Capture the cell that displays the provided text and extract its [X, Y] central coordinate. 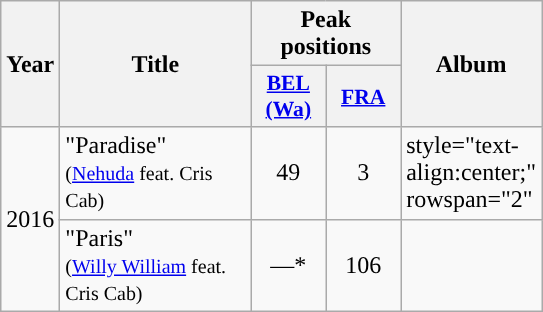
49 [288, 173]
style="text-align:center;" rowspan="2" [472, 173]
FRA [364, 96]
106 [364, 265]
Album [472, 64]
3 [364, 173]
Title [156, 64]
BEL (Wa) [288, 96]
Year [30, 64]
"Paris" (Willy William feat. Cris Cab) [156, 265]
—* [288, 265]
2016 [30, 219]
"Paradise" (Nehuda feat. Cris Cab) [156, 173]
Peak positions [326, 34]
